Return the [x, y] coordinate for the center point of the cell that contains the specified text.  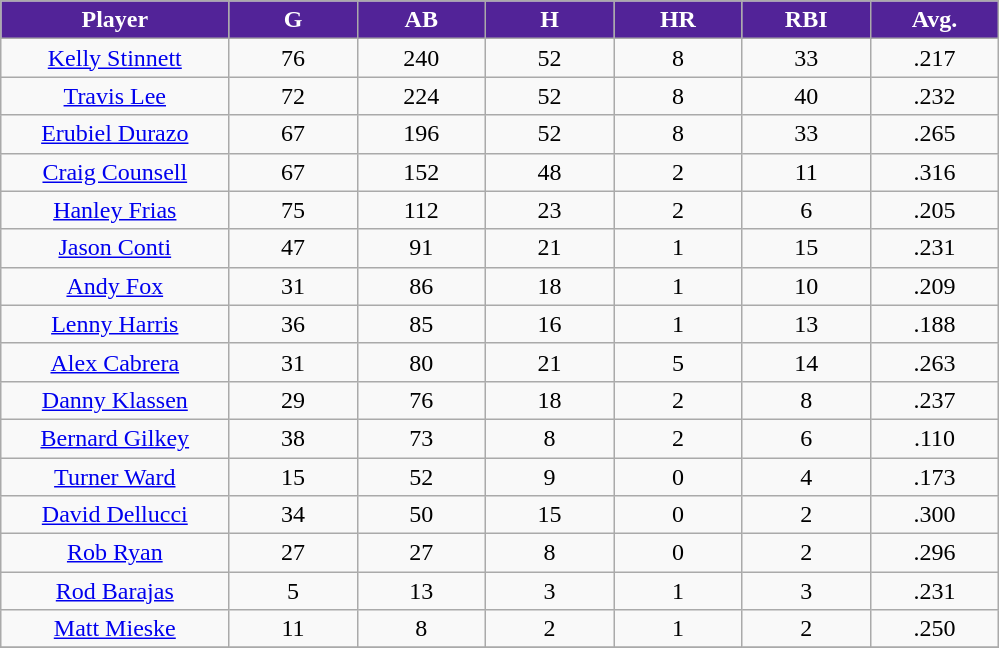
224 [421, 96]
48 [549, 172]
50 [421, 515]
Player [115, 20]
85 [421, 324]
10 [806, 286]
H [549, 20]
16 [549, 324]
Hanley Frias [115, 210]
Rob Ryan [115, 553]
Kelly Stinnett [115, 58]
Craig Counsell [115, 172]
Bernard Gilkey [115, 438]
40 [806, 96]
AB [421, 20]
RBI [806, 20]
Andy Fox [115, 286]
.237 [934, 400]
Travis Lee [115, 96]
Jason Conti [115, 248]
112 [421, 210]
75 [293, 210]
.265 [934, 134]
38 [293, 438]
Avg. [934, 20]
34 [293, 515]
196 [421, 134]
91 [421, 248]
Erubiel Durazo [115, 134]
240 [421, 58]
73 [421, 438]
.110 [934, 438]
29 [293, 400]
36 [293, 324]
HR [678, 20]
David Dellucci [115, 515]
Danny Klassen [115, 400]
Rod Barajas [115, 591]
Lenny Harris [115, 324]
.205 [934, 210]
Turner Ward [115, 477]
.250 [934, 629]
14 [806, 362]
152 [421, 172]
86 [421, 286]
.316 [934, 172]
.300 [934, 515]
.217 [934, 58]
.188 [934, 324]
Alex Cabrera [115, 362]
72 [293, 96]
.173 [934, 477]
.263 [934, 362]
47 [293, 248]
4 [806, 477]
G [293, 20]
.209 [934, 286]
Matt Mieske [115, 629]
.232 [934, 96]
23 [549, 210]
9 [549, 477]
80 [421, 362]
.296 [934, 553]
